Find where the given text appears and provide that cell's center as (x, y) coordinate. 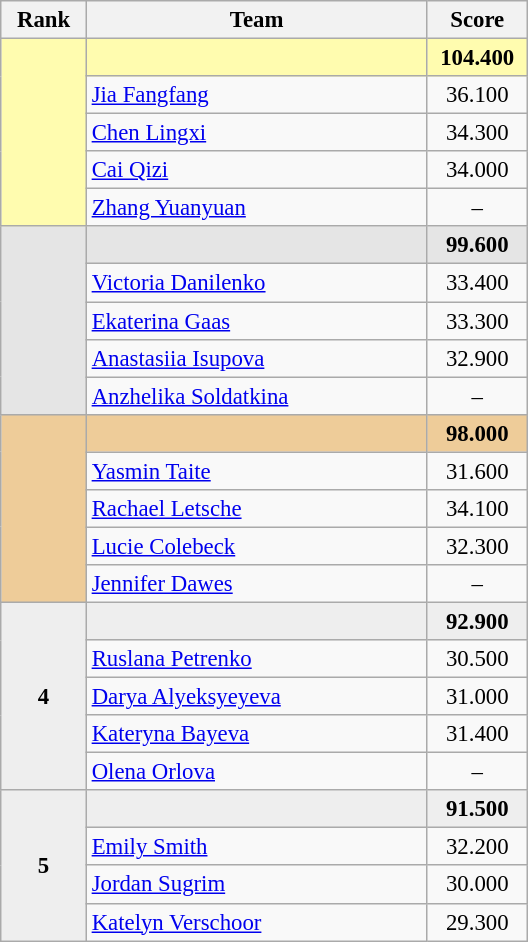
Olena Orlova (256, 772)
Rachael Letsche (256, 509)
32.300 (478, 546)
Anzhelika Soldatkina (256, 396)
92.900 (478, 621)
34.300 (478, 133)
Victoria Danilenko (256, 283)
Score (478, 20)
Jordan Sugrim (256, 885)
104.400 (478, 58)
32.900 (478, 358)
36.100 (478, 95)
31.400 (478, 734)
98.000 (478, 433)
4 (44, 696)
Jia Fangfang (256, 95)
30.500 (478, 659)
Jennifer Dawes (256, 584)
Anastasiia Isupova (256, 358)
30.000 (478, 885)
33.400 (478, 283)
31.000 (478, 697)
Rank (44, 20)
99.600 (478, 245)
Yasmin Taite (256, 471)
Team (256, 20)
34.000 (478, 170)
Chen Lingxi (256, 133)
31.600 (478, 471)
Katelyn Verschoor (256, 922)
5 (44, 865)
Kateryna Bayeva (256, 734)
Cai Qizi (256, 170)
Lucie Colebeck (256, 546)
91.500 (478, 809)
Ekaterina Gaas (256, 321)
Ruslana Petrenko (256, 659)
Emily Smith (256, 847)
34.100 (478, 509)
33.300 (478, 321)
Zhang Yuanyuan (256, 208)
Darya Alyeksyeyeva (256, 697)
32.200 (478, 847)
29.300 (478, 922)
